Capture the cell that displays the provided text and extract its (X, Y) central coordinate. 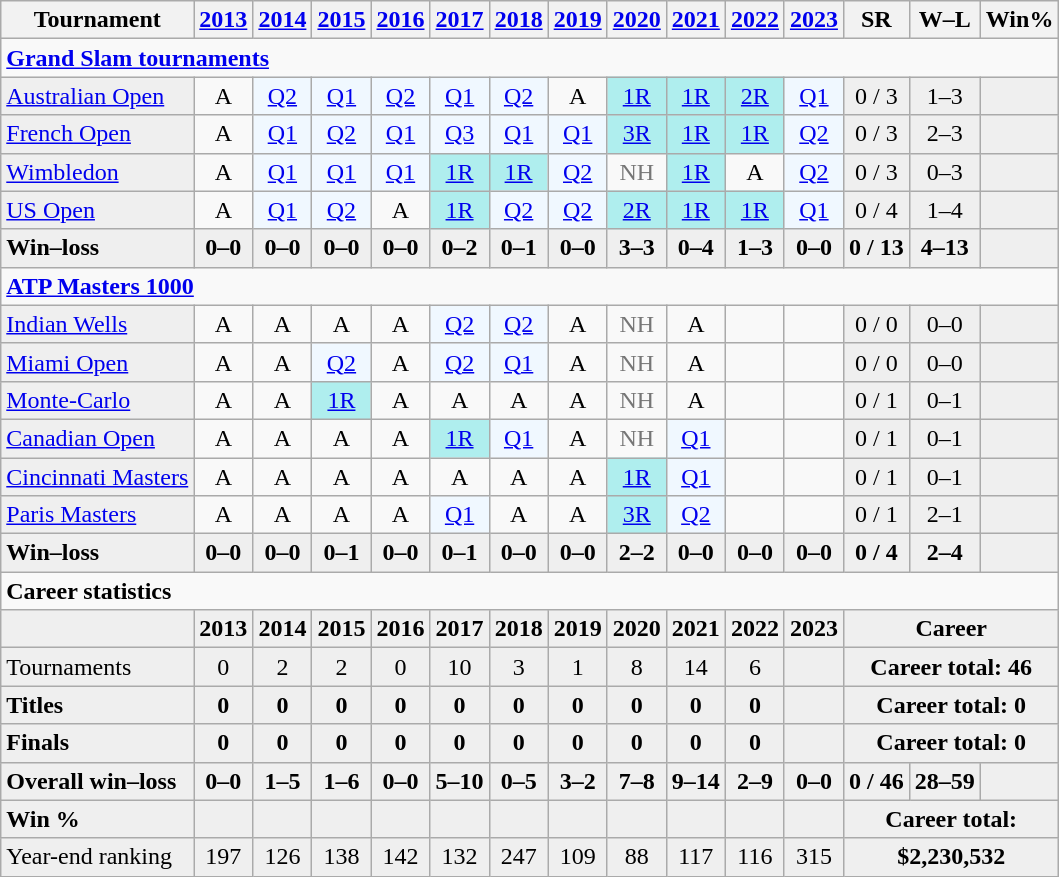
3–2 (578, 781)
315 (814, 857)
126 (282, 857)
Career total: 46 (950, 667)
0–3 (944, 172)
2–1 (944, 515)
8 (636, 667)
1–6 (342, 781)
Career total: (950, 819)
Tournament (98, 20)
Year-end ranking (98, 857)
2–4 (944, 553)
Monte-Carlo (98, 400)
Australian Open (98, 96)
6 (754, 667)
142 (400, 857)
0 / 46 (876, 781)
Canadian Open (98, 438)
28–59 (944, 781)
4–13 (944, 248)
2–2 (636, 553)
14 (696, 667)
10 (460, 667)
0–5 (518, 781)
0 / 13 (876, 248)
132 (460, 857)
Grand Slam tournaments (530, 58)
Career (950, 629)
1–4 (944, 210)
US Open (98, 210)
Career statistics (530, 591)
Tournaments (98, 667)
Indian Wells (98, 324)
Q3 (460, 134)
Finals (98, 743)
7–8 (636, 781)
Paris Masters (98, 515)
247 (518, 857)
2–3 (944, 134)
5–10 (460, 781)
W–L (944, 20)
SR (876, 20)
1–5 (282, 781)
0–2 (460, 248)
0–4 (696, 248)
138 (342, 857)
Overall win–loss (98, 781)
88 (636, 857)
197 (224, 857)
Cincinnati Masters (98, 477)
116 (754, 857)
3–3 (636, 248)
3 (518, 667)
Miami Open (98, 362)
9–14 (696, 781)
1 (578, 667)
117 (696, 857)
ATP Masters 1000 (530, 286)
French Open (98, 134)
Titles (98, 705)
2–9 (754, 781)
$2,230,532 (950, 857)
Win % (98, 819)
Win% (1020, 20)
Wimbledon (98, 172)
109 (578, 857)
